From the cell containing the given text, extract its center point as [x, y] coordinate. 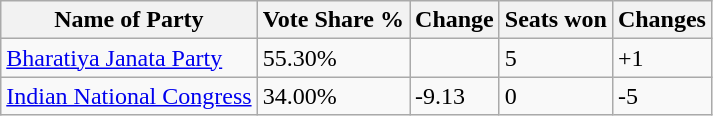
Bharatiya Janata Party [129, 58]
0 [556, 96]
-5 [662, 96]
Change [455, 20]
+1 [662, 58]
5 [556, 58]
34.00% [333, 96]
Indian National Congress [129, 96]
Changes [662, 20]
-9.13 [455, 96]
Seats won [556, 20]
Name of Party [129, 20]
55.30% [333, 58]
Vote Share % [333, 20]
